Identify which cell holds the provided text, then report its [X, Y] central coordinate. 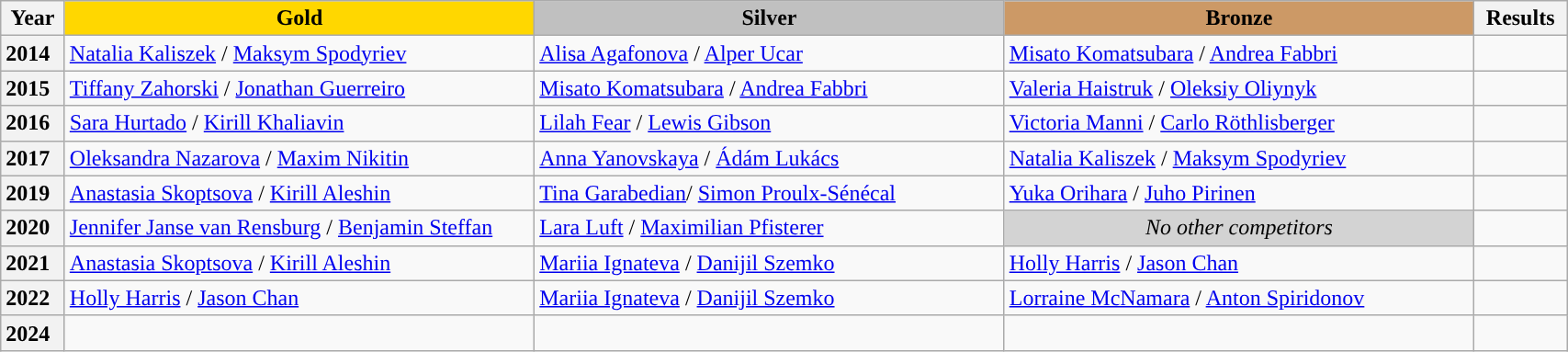
Gold [299, 18]
Tina Garabedian/ Simon Proulx-Sénécal [770, 193]
2016 [33, 123]
Results [1521, 18]
2024 [33, 333]
Oleksandra Nazarova / Maxim Nikitin [299, 158]
Victoria Manni / Carlo Röthlisberger [1238, 123]
Yuka Orihara / Juho Pirinen [1238, 193]
2017 [33, 158]
Lara Luft / Maximilian Pfisterer [770, 228]
Tiffany Zahorski / Jonathan Guerreiro [299, 88]
Anna Yanovskaya / Ádám Lukács [770, 158]
2021 [33, 263]
Jennifer Janse van Rensburg / Benjamin Steffan [299, 228]
Lorraine McNamara / Anton Spiridonov [1238, 298]
2014 [33, 53]
Lilah Fear / Lewis Gibson [770, 123]
2022 [33, 298]
Valeria Haistruk / Oleksiy Oliynyk [1238, 88]
Bronze [1238, 18]
Alisa Agafonova / Alper Ucar [770, 53]
Sara Hurtado / Kirill Khaliavin [299, 123]
No other competitors [1238, 228]
Silver [770, 18]
Year [33, 18]
2015 [33, 88]
2019 [33, 193]
2020 [33, 228]
